Capture the cell that displays the provided text and extract its [X, Y] central coordinate. 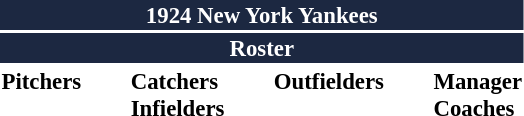
1924 New York Yankees [262, 15]
Roster [262, 48]
